Capture the cell that displays the provided text and extract its (x, y) central coordinate. 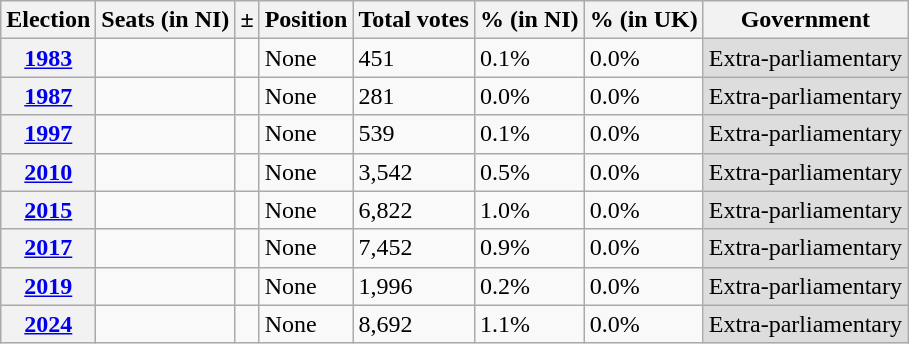
281 (414, 96)
0.9% (529, 248)
3,542 (414, 172)
1997 (48, 134)
7,452 (414, 248)
2019 (48, 286)
1983 (48, 58)
2010 (48, 172)
539 (414, 134)
Position (306, 20)
2015 (48, 210)
% (in UK) (644, 20)
1.0% (529, 210)
1.1% (529, 324)
Government (805, 20)
2024 (48, 324)
Total votes (414, 20)
Election (48, 20)
0.5% (529, 172)
1987 (48, 96)
451 (414, 58)
1,996 (414, 286)
% (in NI) (529, 20)
0.2% (529, 286)
Seats (in NI) (166, 20)
± (247, 20)
2017 (48, 248)
6,822 (414, 210)
8,692 (414, 324)
